From the cell containing the given text, extract its center point as (X, Y) coordinate. 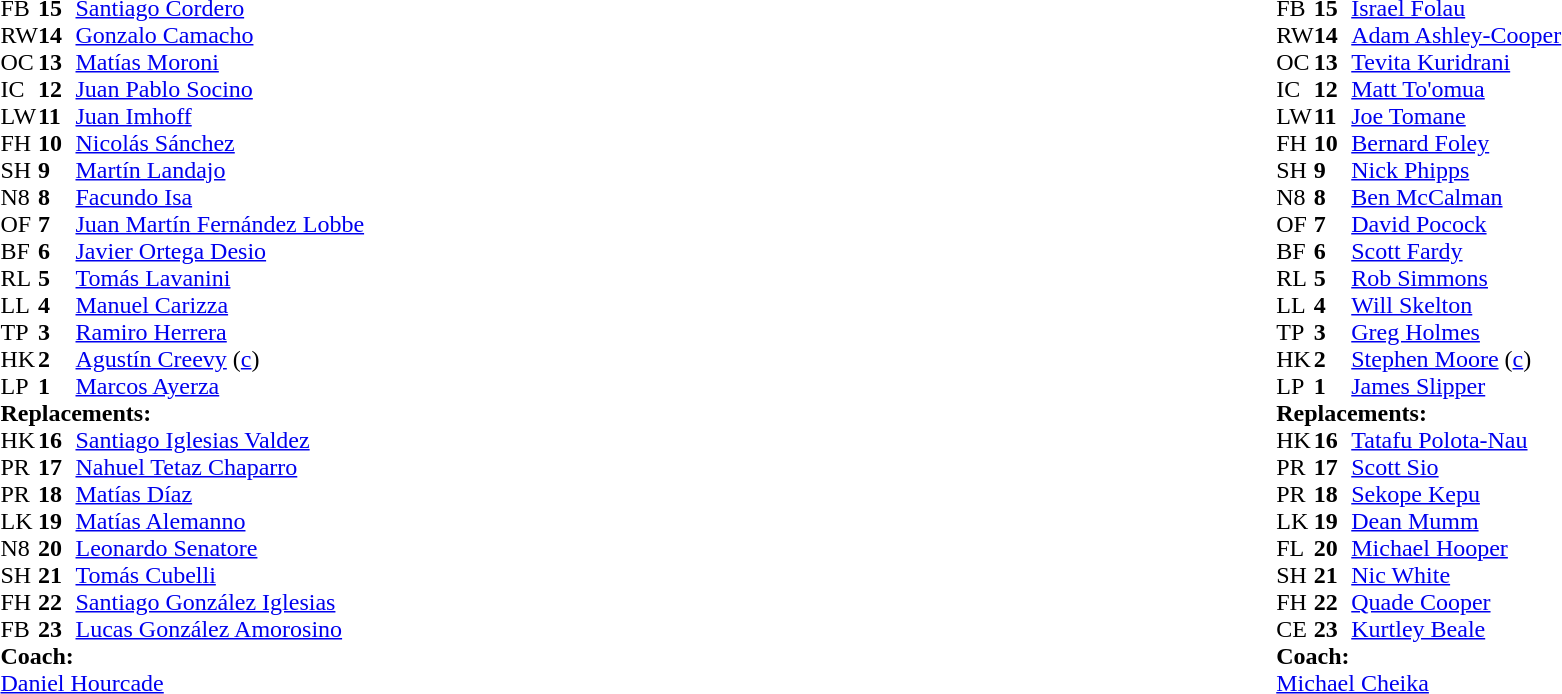
Rob Simmons (1456, 278)
Greg Holmes (1456, 332)
Juan Imhoff (220, 116)
Leonardo Senatore (220, 548)
Matías Díaz (220, 494)
Stephen Moore (c) (1456, 360)
Ben McCalman (1456, 198)
Lucas González Amorosino (220, 630)
Matías Moroni (220, 62)
Ramiro Herrera (220, 332)
Nick Phipps (1456, 170)
Tomás Lavanini (220, 278)
Quade Cooper (1456, 602)
Dean Mumm (1456, 522)
Gonzalo Camacho (220, 36)
Joe Tomane (1456, 116)
Martín Landajo (220, 170)
Will Skelton (1456, 306)
David Pocock (1456, 224)
Nic White (1456, 576)
Scott Fardy (1456, 252)
Matías Alemanno (220, 522)
CE (1295, 630)
FL (1295, 548)
Scott Sio (1456, 468)
Marcos Ayerza (220, 386)
Nahuel Tetaz Chaparro (220, 468)
Bernard Foley (1456, 144)
Nicolás Sánchez (220, 144)
Sekope Kepu (1456, 494)
FB (19, 630)
Juan Martín Fernández Lobbe (220, 224)
Tomás Cubelli (220, 576)
Agustín Creevy (c) (220, 360)
Manuel Carizza (220, 306)
Tevita Kuridrani (1456, 62)
Santiago González Iglesias (220, 602)
Michael Hooper (1456, 548)
Facundo Isa (220, 198)
Adam Ashley-Cooper (1456, 36)
Tatafu Polota-Nau (1456, 440)
Santiago Iglesias Valdez (220, 440)
Juan Pablo Socino (220, 90)
James Slipper (1456, 386)
Matt To'omua (1456, 90)
Javier Ortega Desio (220, 252)
Kurtley Beale (1456, 630)
